Return [x, y] of the center of cell containing provided text 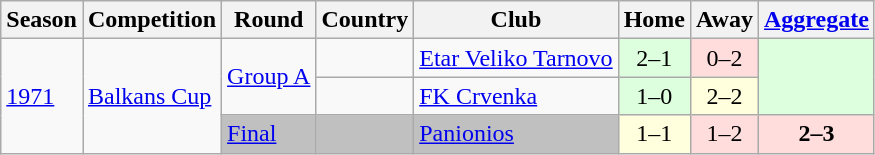
2–3 [816, 134]
Country [365, 20]
Competition [152, 20]
Season [42, 20]
1–1 [654, 134]
Club [516, 20]
Group A [269, 77]
Home [654, 20]
Panionios [516, 134]
Aggregate [816, 20]
Balkans Cup [152, 96]
0–2 [725, 58]
Final [269, 134]
Round [269, 20]
2–2 [725, 96]
1–0 [654, 96]
Etar Veliko Tarnovo [516, 58]
1–2 [725, 134]
1971 [42, 96]
2–1 [654, 58]
Away [725, 20]
FK Crvenka [516, 96]
